Find where the given text appears and provide that cell's center as (x, y) coordinate. 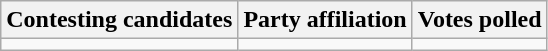
Contesting candidates (120, 20)
Votes polled (480, 20)
Party affiliation (325, 20)
